Determine the (X, Y) coordinate at the center of the cell enclosing the given text.  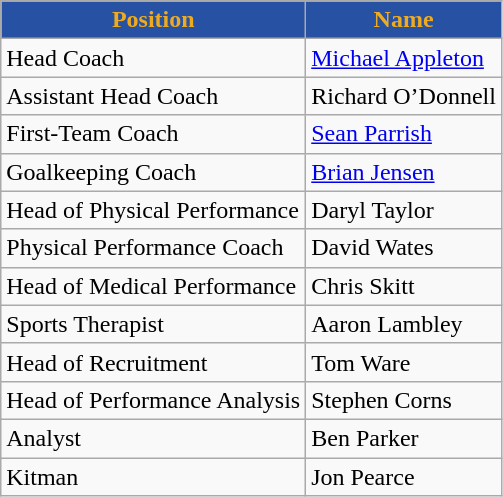
Name (404, 20)
David Wates (404, 248)
Analyst (154, 438)
Head of Recruitment (154, 362)
Tom Ware (404, 362)
Michael Appleton (404, 58)
Daryl Taylor (404, 210)
Position (154, 20)
Jon Pearce (404, 477)
Chris Skitt (404, 286)
Kitman (154, 477)
Stephen Corns (404, 400)
Goalkeeping Coach (154, 172)
Head of Performance Analysis (154, 400)
Sean Parrish (404, 134)
First-Team Coach (154, 134)
Head of Physical Performance (154, 210)
Assistant Head Coach (154, 96)
Brian Jensen (404, 172)
Ben Parker (404, 438)
Head of Medical Performance (154, 286)
Richard O’Donnell (404, 96)
Sports Therapist (154, 324)
Head Coach (154, 58)
Aaron Lambley (404, 324)
Physical Performance Coach (154, 248)
